Return the (x, y) coordinate for the center point of the cell that contains the specified text.  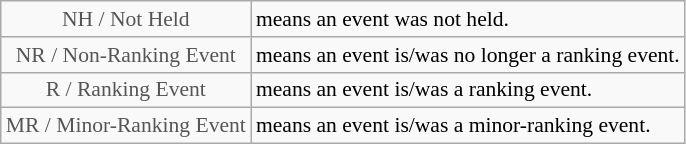
NR / Non-Ranking Event (126, 55)
MR / Minor-Ranking Event (126, 126)
NH / Not Held (126, 19)
means an event is/was a ranking event. (468, 90)
means an event is/was no longer a ranking event. (468, 55)
means an event is/was a minor-ranking event. (468, 126)
R / Ranking Event (126, 90)
means an event was not held. (468, 19)
